Provide the (X, Y) coordinate of the cell's center where the given text is located.  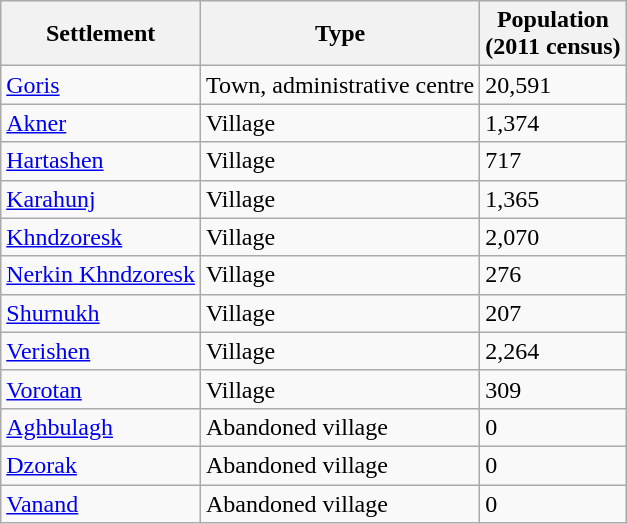
717 (553, 161)
Type (340, 34)
1,365 (553, 199)
Hartashen (101, 161)
2,264 (553, 351)
Settlement (101, 34)
Karahunj (101, 199)
276 (553, 275)
Vorotan (101, 389)
Aghbulagh (101, 427)
Nerkin Khndzoresk (101, 275)
20,591 (553, 85)
Dzorak (101, 465)
Vanand (101, 503)
309 (553, 389)
Shurnukh (101, 313)
Population(2011 census) (553, 34)
207 (553, 313)
Verishen (101, 351)
Khndzoresk (101, 237)
Akner (101, 123)
1,374 (553, 123)
2,070 (553, 237)
Town, administrative centre (340, 85)
Goris (101, 85)
